Locate the cell with the specified text and output its [X, Y] center coordinate. 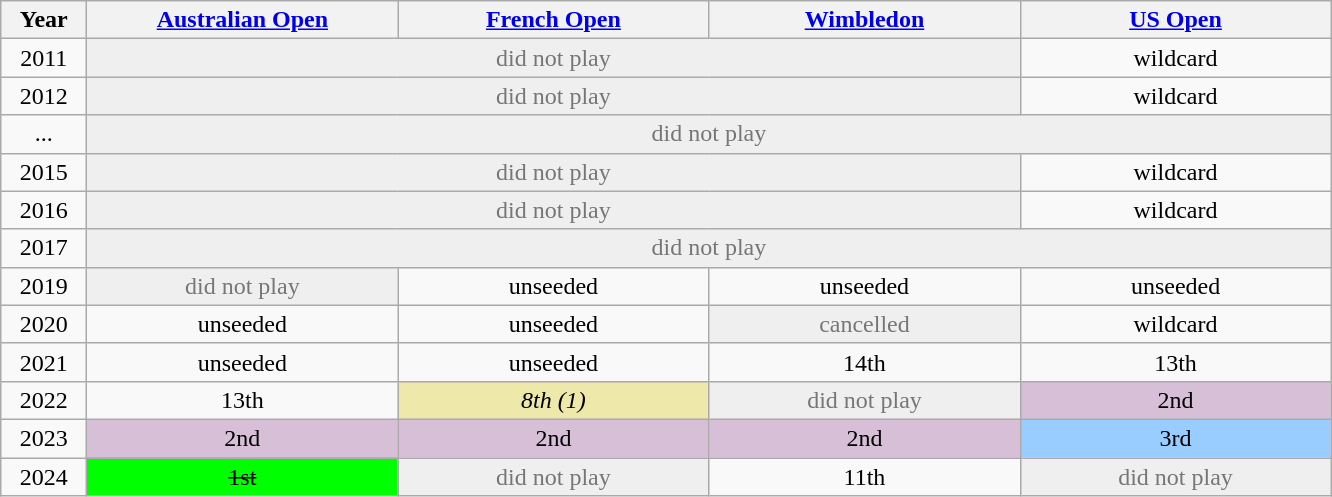
Year [44, 20]
2024 [44, 477]
2017 [44, 248]
2021 [44, 362]
11th [864, 477]
cancelled [864, 324]
14th [864, 362]
Wimbledon [864, 20]
2020 [44, 324]
French Open [554, 20]
Australian Open [242, 20]
2011 [44, 58]
2023 [44, 438]
2012 [44, 96]
2015 [44, 172]
2016 [44, 210]
3rd [1176, 438]
1st [242, 477]
2019 [44, 286]
... [44, 134]
8th (1) [554, 400]
US Open [1176, 20]
2022 [44, 400]
